Output the [x, y] coordinate of the center of the cell containing the given text.  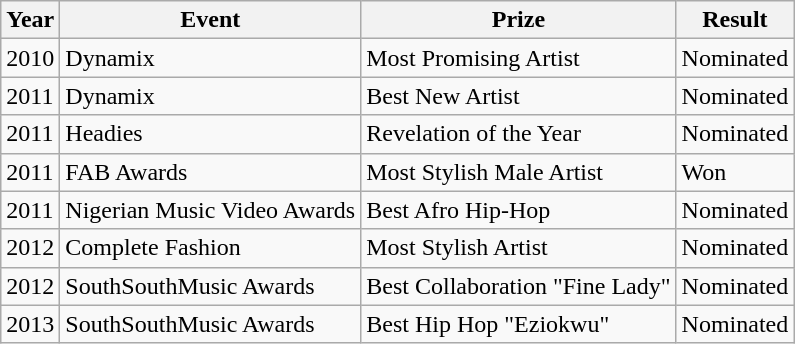
Most Stylish Male Artist [518, 172]
Best New Artist [518, 96]
Revelation of the Year [518, 134]
Year [30, 20]
2010 [30, 58]
Complete Fashion [210, 248]
Result [735, 20]
Event [210, 20]
Most Stylish Artist [518, 248]
Best Collaboration "Fine Lady" [518, 286]
Best Hip Hop "Eziokwu" [518, 324]
Won [735, 172]
FAB Awards [210, 172]
Best Afro Hip-Hop [518, 210]
2013 [30, 324]
Headies [210, 134]
Most Promising Artist [518, 58]
Nigerian Music Video Awards [210, 210]
Prize [518, 20]
